Search for the cell housing the specified text and yield its (x, y) center coordinate. 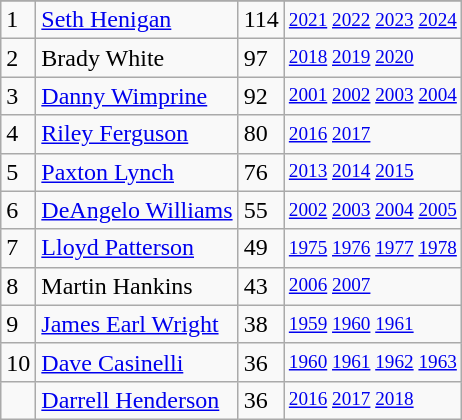
10 (18, 362)
1960 1961 1962 1963 (372, 362)
Seth Henigan (137, 20)
55 (261, 210)
Riley Ferguson (137, 134)
9 (18, 324)
76 (261, 172)
80 (261, 134)
4 (18, 134)
43 (261, 286)
3 (18, 96)
49 (261, 248)
2013 2014 2015 (372, 172)
2021 2022 2023 2024 (372, 20)
6 (18, 210)
1 (18, 20)
97 (261, 58)
2006 2007 (372, 286)
2001 2002 2003 2004 (372, 96)
2016 2017 2018 (372, 400)
DeAngelo Williams (137, 210)
Darrell Henderson (137, 400)
Brady White (137, 58)
2016 2017 (372, 134)
Lloyd Patterson (137, 248)
92 (261, 96)
2 (18, 58)
Danny Wimprine (137, 96)
1959 1960 1961 (372, 324)
2002 2003 2004 2005 (372, 210)
James Earl Wright (137, 324)
1975 1976 1977 1978 (372, 248)
114 (261, 20)
Martin Hankins (137, 286)
Dave Casinelli (137, 362)
8 (18, 286)
5 (18, 172)
38 (261, 324)
7 (18, 248)
Paxton Lynch (137, 172)
2018 2019 2020 (372, 58)
